Find where the given text appears and provide that cell's center as [x, y] coordinate. 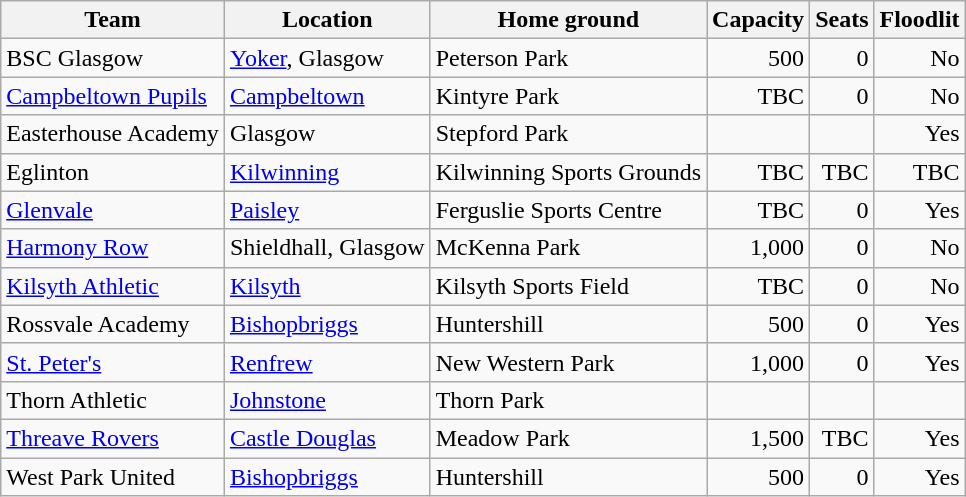
Campbeltown Pupils [113, 96]
Harmony Row [113, 248]
Meadow Park [568, 438]
Kintyre Park [568, 96]
St. Peter's [113, 362]
Kilwinning Sports Grounds [568, 172]
Threave Rovers [113, 438]
Kilwinning [327, 172]
Easterhouse Academy [113, 134]
Location [327, 20]
Ferguslie Sports Centre [568, 210]
Glenvale [113, 210]
1,500 [758, 438]
Kilsyth Athletic [113, 286]
Renfrew [327, 362]
Castle Douglas [327, 438]
Campbeltown [327, 96]
Seats [842, 20]
Team [113, 20]
Stepford Park [568, 134]
Rossvale Academy [113, 324]
Shieldhall, Glasgow [327, 248]
Capacity [758, 20]
Floodlit [920, 20]
Paisley [327, 210]
BSC Glasgow [113, 58]
Eglinton [113, 172]
Kilsyth Sports Field [568, 286]
McKenna Park [568, 248]
Glasgow [327, 134]
Thorn Park [568, 400]
Peterson Park [568, 58]
New Western Park [568, 362]
Johnstone [327, 400]
Home ground [568, 20]
Kilsyth [327, 286]
Thorn Athletic [113, 400]
West Park United [113, 477]
Yoker, Glasgow [327, 58]
